Pinpoint the cell where the given text exists, returning its (X, Y) midpoint coordinate. 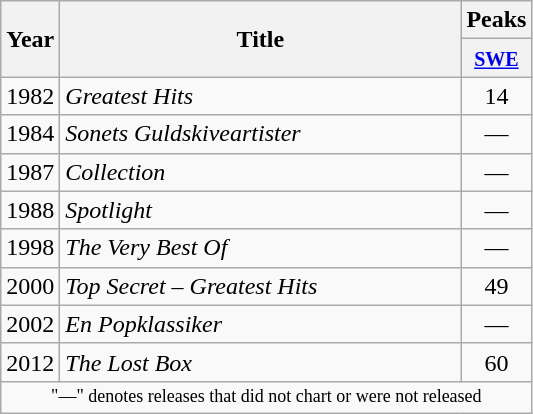
En Popklassiker (260, 324)
Sonets Guldskiveartister (260, 134)
Top Secret – Greatest Hits (260, 286)
1984 (30, 134)
Peaks (496, 20)
1988 (30, 210)
Collection (260, 172)
Year (30, 39)
2002 (30, 324)
Greatest Hits (260, 96)
49 (496, 286)
14 (496, 96)
1998 (30, 248)
"—" denotes releases that did not chart or were not released (266, 396)
2000 (30, 286)
Spotlight (260, 210)
1982 (30, 96)
60 (496, 362)
Title (260, 39)
SWE (496, 58)
The Lost Box (260, 362)
The Very Best Of (260, 248)
2012 (30, 362)
1987 (30, 172)
